Capture the cell that displays the provided text and extract its [x, y] central coordinate. 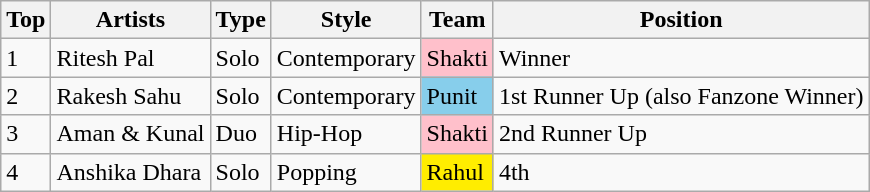
Hip-Hop [346, 134]
Style [346, 20]
Rakesh Sahu [130, 96]
Type [240, 20]
Rahul [457, 172]
3 [26, 134]
4 [26, 172]
2nd Runner Up [681, 134]
Artists [130, 20]
Anshika Dhara [130, 172]
Duo [240, 134]
Top [26, 20]
Punit [457, 96]
1 [26, 58]
Position [681, 20]
2 [26, 96]
Popping [346, 172]
Ritesh Pal [130, 58]
Aman & Kunal [130, 134]
4th [681, 172]
Team [457, 20]
Winner [681, 58]
1st Runner Up (also Fanzone Winner) [681, 96]
